Provide the [x, y] coordinate of the cell's center where the given text is located.  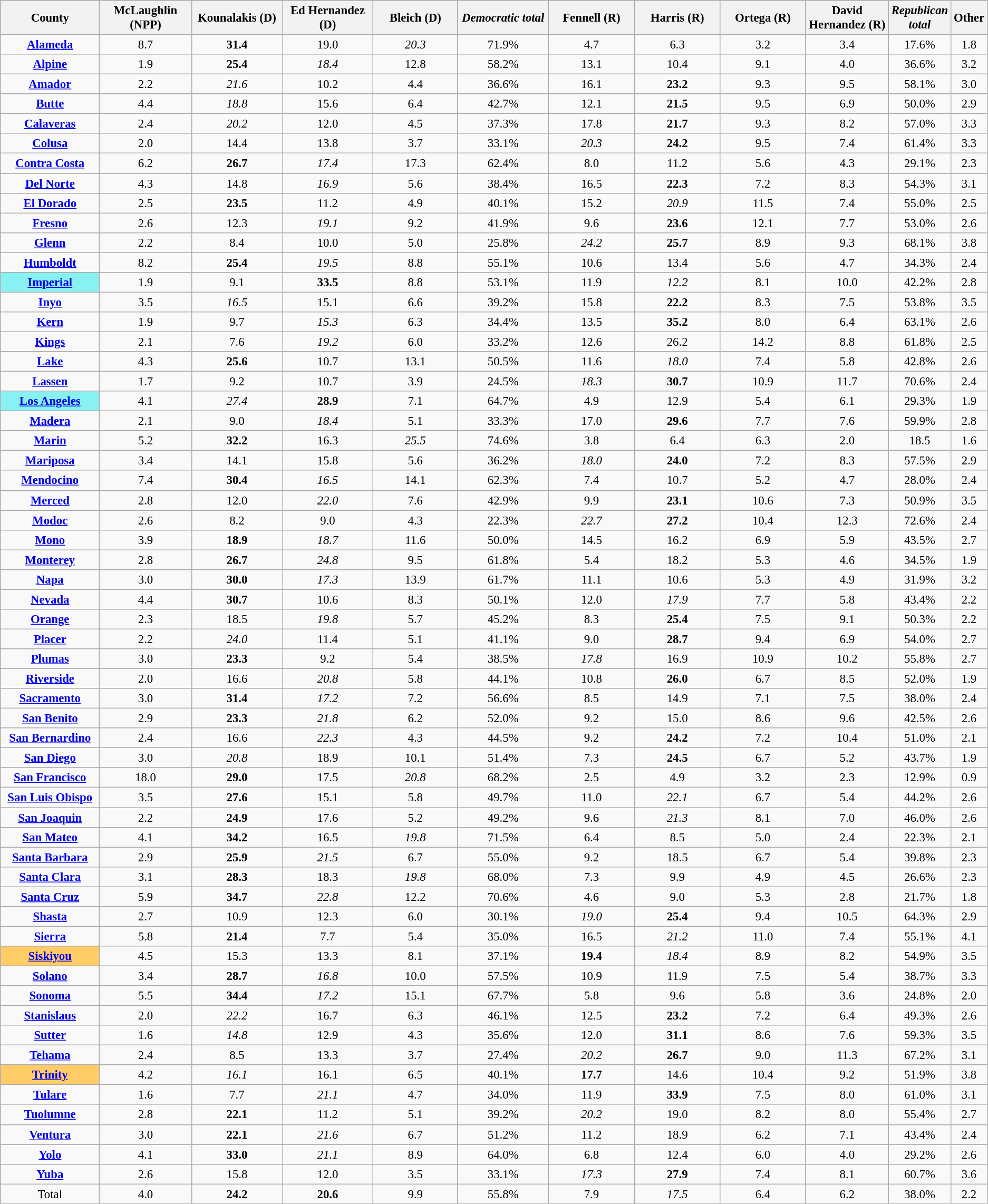
25.8% [503, 242]
32.2 [237, 441]
46.0% [919, 818]
74.6% [503, 441]
San Joaquin [50, 818]
Santa Barbara [50, 857]
62.3% [503, 481]
29.2% [919, 1154]
4.2 [146, 1075]
72.6% [919, 520]
Ortega (R) [763, 18]
7.9 [592, 1194]
San Bernardino [50, 738]
16.8 [328, 976]
60.7% [919, 1174]
Plumas [50, 659]
61.4% [919, 144]
71.9% [503, 45]
Butte [50, 104]
64.0% [503, 1154]
33.5 [328, 283]
12.5 [592, 1016]
Los Angeles [50, 401]
Monterey [50, 560]
34.3% [919, 263]
Contra Costa [50, 163]
14.4 [237, 144]
11.7 [847, 382]
6.8 [592, 1154]
53.8% [919, 302]
58.1% [919, 84]
County [50, 18]
42.2% [919, 283]
Inyo [50, 302]
Democratic total [503, 18]
34.2 [237, 837]
Alameda [50, 45]
24.8% [919, 996]
62.4% [503, 163]
Glenn [50, 242]
8.7 [146, 45]
Calaveras [50, 124]
Ed Hernandez (D) [328, 18]
33.9 [677, 1095]
14.9 [677, 698]
64.3% [919, 917]
Tuolumne [50, 1115]
Ventura [50, 1134]
63.1% [919, 322]
41.9% [503, 223]
34.0% [503, 1095]
Fresno [50, 223]
54.3% [919, 183]
33.3% [503, 421]
42.9% [503, 500]
17.9 [677, 599]
El Dorado [50, 203]
15.0 [677, 718]
20.9 [677, 203]
Kings [50, 342]
59.9% [919, 421]
Napa [50, 580]
13.4 [677, 263]
15.2 [592, 203]
21.7% [919, 897]
21.4 [237, 936]
13.8 [328, 144]
37.1% [503, 956]
23.5 [237, 203]
44.2% [919, 798]
18.2 [677, 560]
Sonoma [50, 996]
30.1% [503, 917]
51.2% [503, 1134]
51.9% [919, 1075]
Mendocino [50, 481]
Mariposa [50, 461]
12.8 [415, 64]
49.2% [503, 818]
27.4 [237, 401]
68.0% [503, 877]
0.9 [969, 778]
Orange [50, 619]
Santa Clara [50, 877]
71.5% [503, 837]
43.5% [919, 540]
10.1 [415, 758]
Yolo [50, 1154]
5.7 [415, 619]
18.7 [328, 540]
39.8% [919, 857]
17.6 [328, 818]
21.8 [328, 718]
14.2 [763, 342]
25.7 [677, 242]
12.6 [592, 342]
San Luis Obispo [50, 798]
29.1% [919, 163]
50.1% [503, 599]
44.1% [503, 679]
42.7% [503, 104]
35.2 [677, 322]
17.7 [592, 1075]
Solano [50, 976]
42.5% [919, 718]
25.6 [237, 362]
Del Norte [50, 183]
35.6% [503, 1035]
19.5 [328, 263]
26.0 [677, 679]
Yuba [50, 1174]
1.7 [146, 382]
14.6 [677, 1075]
55.4% [919, 1115]
37.3% [503, 124]
61.0% [919, 1095]
26.6% [919, 877]
Riverside [50, 679]
27.6 [237, 798]
25.9 [237, 857]
30.0 [237, 580]
16.3 [328, 441]
Trinity [50, 1075]
46.1% [503, 1016]
17.6% [919, 45]
50.3% [919, 619]
Modoc [50, 520]
24.5 [677, 758]
16.7 [328, 1016]
Bleich (D) [415, 18]
Kern [50, 322]
31.1 [677, 1035]
5.5 [146, 996]
38.5% [503, 659]
Fennell (R) [592, 18]
Sierra [50, 936]
31.9% [919, 580]
Republican total [919, 18]
Nevada [50, 599]
33.2% [503, 342]
57.0% [919, 124]
Colusa [50, 144]
51.0% [919, 738]
21.2 [677, 936]
34.5% [919, 560]
Harris (R) [677, 18]
16.2 [677, 540]
17.0 [592, 421]
15.6 [328, 104]
Imperial [50, 283]
25.5 [415, 441]
34.4 [237, 996]
27.2 [677, 520]
33.0 [237, 1154]
54.9% [919, 956]
21.3 [677, 818]
20.6 [328, 1194]
38.4% [503, 183]
19.1 [328, 223]
49.3% [919, 1016]
12.4 [677, 1154]
San Mateo [50, 837]
Stanislaus [50, 1016]
23.1 [677, 500]
McLaughlin (NPP) [146, 18]
13.5 [592, 322]
Placer [50, 639]
9.7 [237, 322]
Lassen [50, 382]
11.3 [847, 1055]
58.2% [503, 64]
23.6 [677, 223]
29.0 [237, 778]
12.9% [919, 778]
28.3 [237, 877]
Merced [50, 500]
68.1% [919, 242]
Amador [50, 84]
San Diego [50, 758]
34.4% [503, 322]
11.4 [328, 639]
Alpine [50, 64]
Total [50, 1194]
San Francisco [50, 778]
San Benito [50, 718]
22.0 [328, 500]
53.1% [503, 283]
27.9 [677, 1174]
45.2% [503, 619]
Santa Cruz [50, 897]
8.4 [237, 242]
22.8 [328, 897]
24.8 [328, 560]
11.5 [763, 203]
36.2% [503, 461]
28.0% [919, 481]
54.0% [919, 639]
67.2% [919, 1055]
30.4 [237, 481]
41.1% [503, 639]
13.9 [415, 580]
Madera [50, 421]
Tehama [50, 1055]
22.7 [592, 520]
Humboldt [50, 263]
44.5% [503, 738]
50.5% [503, 362]
42.8% [919, 362]
Other [969, 18]
14.5 [592, 540]
34.7 [237, 897]
50.9% [919, 500]
Kounalakis (D) [237, 18]
6.6 [415, 302]
61.7% [503, 580]
56.6% [503, 698]
64.7% [503, 401]
18.8 [237, 104]
19.2 [328, 342]
49.7% [503, 798]
24.9 [237, 818]
68.2% [503, 778]
6.1 [847, 401]
27.4% [503, 1055]
59.3% [919, 1035]
17.4 [328, 163]
10.8 [592, 679]
Sacramento [50, 698]
6.5 [415, 1075]
7.0 [847, 818]
38.7% [919, 976]
David Hernandez (R) [847, 18]
21.7 [677, 124]
Lake [50, 362]
43.7% [919, 758]
29.3% [919, 401]
51.4% [503, 758]
26.2 [677, 342]
Tulare [50, 1095]
Marin [50, 441]
10.5 [847, 917]
Mono [50, 540]
24.5% [503, 382]
53.0% [919, 223]
11.1 [592, 580]
29.6 [677, 421]
Siskiyou [50, 956]
Shasta [50, 917]
67.7% [503, 996]
Sutter [50, 1035]
28.9 [328, 401]
35.0% [503, 936]
19.4 [592, 956]
